For the text-containing cell, return its midpoint in [X, Y] coordinate format. 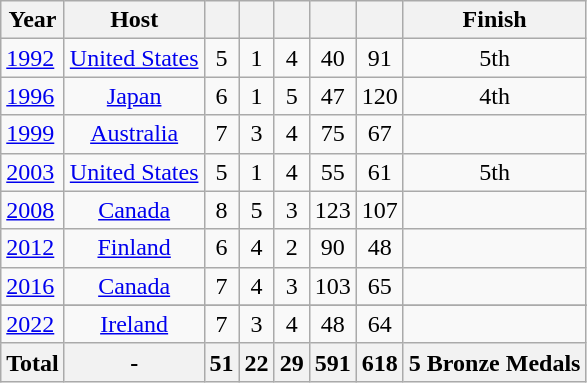
1999 [33, 134]
1996 [33, 96]
Host [134, 20]
- [134, 362]
2008 [33, 210]
2 [292, 248]
123 [332, 210]
Australia [134, 134]
591 [332, 362]
2012 [33, 248]
5 Bronze Medals [494, 362]
47 [332, 96]
64 [380, 324]
618 [380, 362]
2003 [33, 172]
2022 [33, 324]
Finish [494, 20]
Year [33, 20]
2016 [33, 286]
107 [380, 210]
51 [222, 362]
4th [494, 96]
90 [332, 248]
61 [380, 172]
67 [380, 134]
65 [380, 286]
22 [256, 362]
40 [332, 58]
1992 [33, 58]
91 [380, 58]
29 [292, 362]
Total [33, 362]
103 [332, 286]
Ireland [134, 324]
Japan [134, 96]
55 [332, 172]
75 [332, 134]
Finland [134, 248]
8 [222, 210]
120 [380, 96]
